Detect which cell encompasses the target text, then output its [x, y] center coordinate. 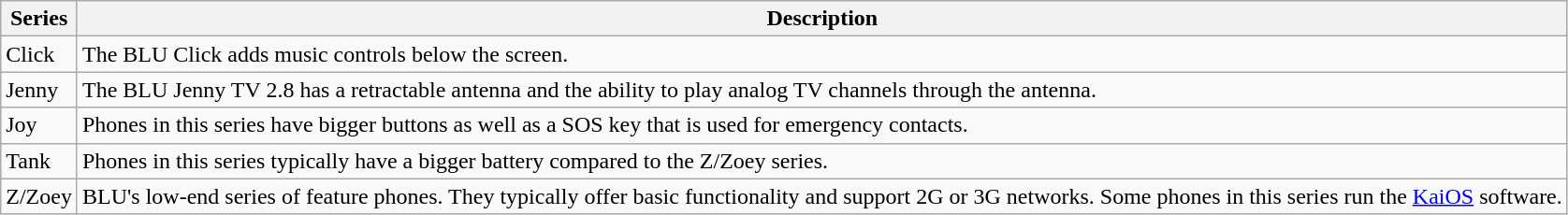
Description [821, 19]
The BLU Jenny TV 2.8 has a retractable antenna and the ability to play analog TV channels through the antenna. [821, 90]
Phones in this series have bigger buttons as well as a SOS key that is used for emergency contacts. [821, 125]
Series [39, 19]
Phones in this series typically have a bigger battery compared to the Z/Zoey series. [821, 161]
The BLU Click adds music controls below the screen. [821, 54]
Jenny [39, 90]
Z/Zoey [39, 196]
Click [39, 54]
Tank [39, 161]
Joy [39, 125]
